Detect which cell encompasses the target text, then output its (x, y) center coordinate. 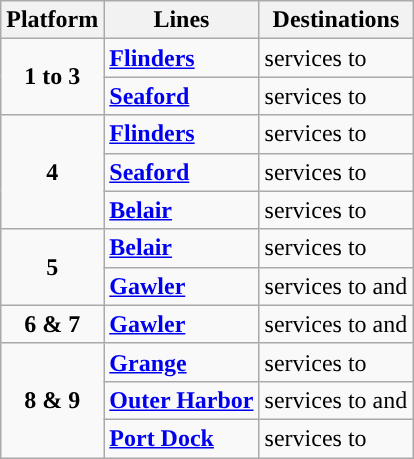
4 (52, 172)
Port Dock (182, 438)
Platform (52, 20)
1 to 3 (52, 77)
Destinations (336, 20)
Outer Harbor (182, 400)
8 & 9 (52, 400)
6 & 7 (52, 324)
5 (52, 267)
Grange (182, 362)
Lines (182, 20)
